Return the [x, y] coordinate for the center point of the cell that contains the specified text.  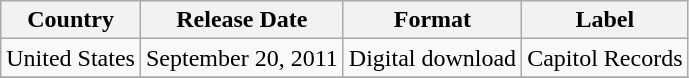
Format [432, 20]
Release Date [242, 20]
United States [71, 58]
Digital download [432, 58]
September 20, 2011 [242, 58]
Capitol Records [605, 58]
Country [71, 20]
Label [605, 20]
